Pinpoint the cell where the given text exists, returning its [X, Y] midpoint coordinate. 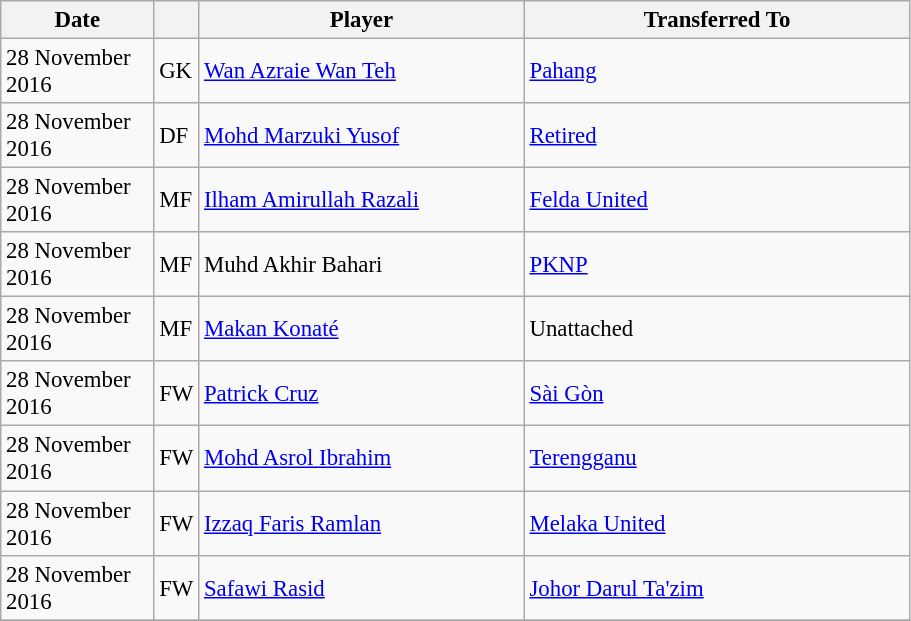
Wan Azraie Wan Teh [362, 72]
Safawi Rasid [362, 588]
PKNP [717, 264]
Makan Konaté [362, 330]
Date [78, 20]
Ilham Amirullah Razali [362, 200]
DF [176, 136]
Sài Gòn [717, 394]
Felda United [717, 200]
Retired [717, 136]
Mohd Asrol Ibrahim [362, 458]
Melaka United [717, 524]
Pahang [717, 72]
Terengganu [717, 458]
Izzaq Faris Ramlan [362, 524]
GK [176, 72]
Johor Darul Ta'zim [717, 588]
Patrick Cruz [362, 394]
Mohd Marzuki Yusof [362, 136]
Unattached [717, 330]
Player [362, 20]
Transferred To [717, 20]
Muhd Akhir Bahari [362, 264]
